From the cell containing the given text, extract its center point as [X, Y] coordinate. 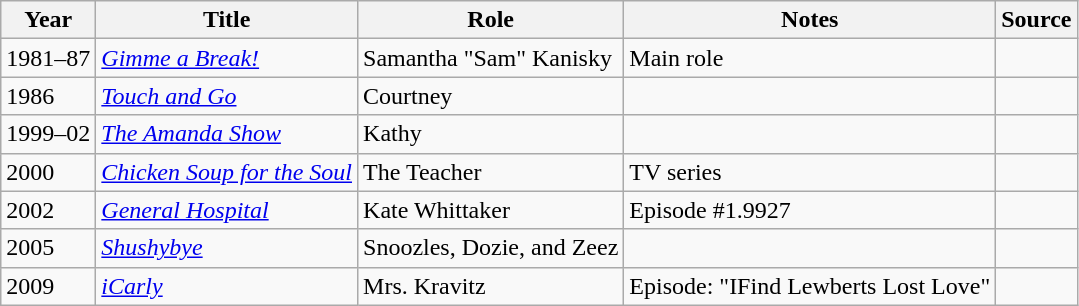
Gimme a Break! [227, 58]
Main role [810, 58]
2009 [48, 286]
2000 [48, 172]
The Teacher [491, 172]
1981–87 [48, 58]
1999–02 [48, 134]
Year [48, 20]
iCarly [227, 286]
Touch and Go [227, 96]
Courtney [491, 96]
Source [1036, 20]
The Amanda Show [227, 134]
Snoozles, Dozie, and Zeez [491, 248]
Kathy [491, 134]
Episode: "IFind Lewberts Lost Love" [810, 286]
2005 [48, 248]
Samantha "Sam" Kanisky [491, 58]
Role [491, 20]
Title [227, 20]
Shushybye [227, 248]
TV series [810, 172]
1986 [48, 96]
Kate Whittaker [491, 210]
2002 [48, 210]
Mrs. Kravitz [491, 286]
Episode #1.9927 [810, 210]
Notes [810, 20]
Chicken Soup for the Soul [227, 172]
General Hospital [227, 210]
